Output the [x, y] coordinate of the center of the cell containing the given text.  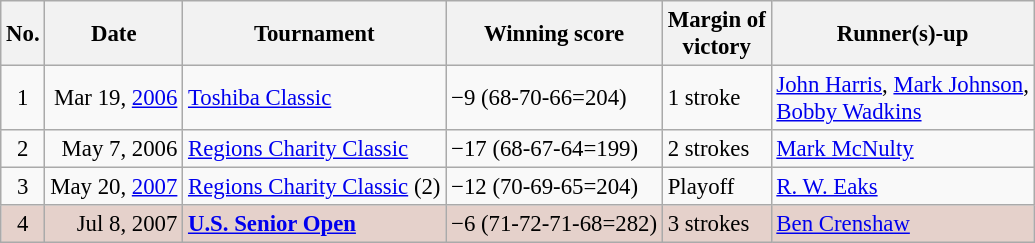
Margin ofvictory [716, 34]
1 stroke [716, 98]
Toshiba Classic [314, 98]
−6 (71-72-71-68=282) [554, 224]
Date [114, 34]
4 [23, 224]
Jul 8, 2007 [114, 224]
−12 (70-69-65=204) [554, 187]
3 [23, 187]
R. W. Eaks [902, 187]
−17 (68-67-64=199) [554, 149]
John Harris, Mark Johnson, Bobby Wadkins [902, 98]
Regions Charity Classic (2) [314, 187]
2 strokes [716, 149]
May 20, 2007 [114, 187]
1 [23, 98]
U.S. Senior Open [314, 224]
3 strokes [716, 224]
Winning score [554, 34]
−9 (68-70-66=204) [554, 98]
No. [23, 34]
Runner(s)-up [902, 34]
Mar 19, 2006 [114, 98]
Playoff [716, 187]
Tournament [314, 34]
2 [23, 149]
Mark McNulty [902, 149]
Regions Charity Classic [314, 149]
May 7, 2006 [114, 149]
Ben Crenshaw [902, 224]
